Locate the cell with the specified text and output its (X, Y) center coordinate. 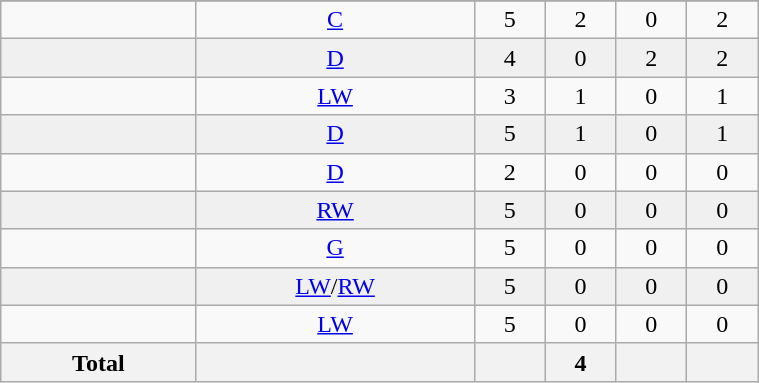
LW/RW (335, 286)
C (335, 20)
RW (335, 210)
3 (510, 96)
G (335, 248)
Total (98, 362)
